Determine the [x, y] coordinate at the center of the cell enclosing the given text.  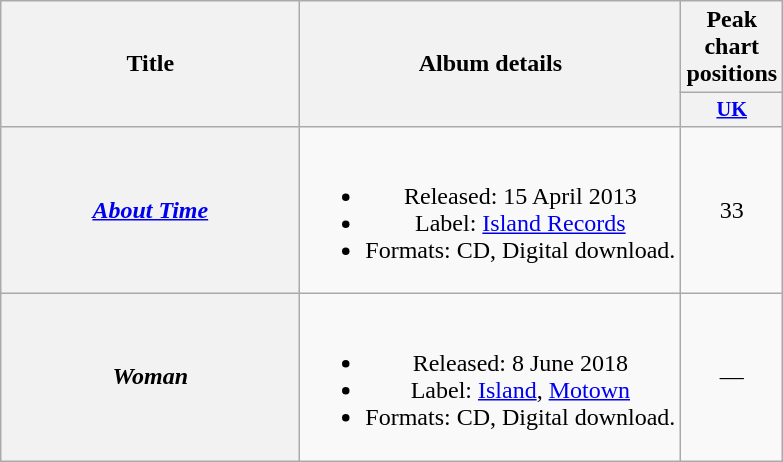
UK [732, 110]
Title [150, 64]
Released: 15 April 2013Label: Island RecordsFormats: CD, Digital download. [490, 210]
About Time [150, 210]
33 [732, 210]
Peak chart positions [732, 47]
Woman [150, 378]
Album details [490, 64]
— [732, 378]
Released: 8 June 2018Label: Island, MotownFormats: CD, Digital download. [490, 378]
